Return the [X, Y] coordinate for the center point of the cell that contains the specified text.  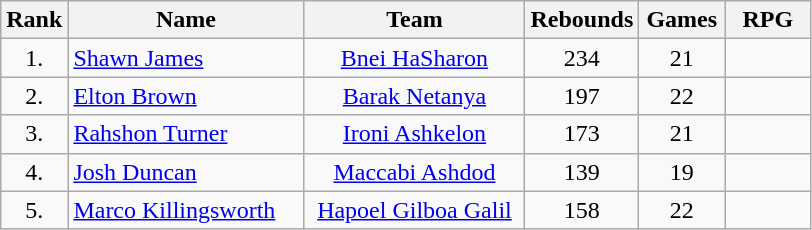
158 [582, 210]
Rank [34, 20]
RPG [768, 20]
Bnei HaSharon [414, 58]
Barak Netanya [414, 96]
4. [34, 172]
Ironi Ashkelon [414, 134]
Name [186, 20]
Josh Duncan [186, 172]
2. [34, 96]
Hapoel Gilboa Galil [414, 210]
Games [682, 20]
139 [582, 172]
Team [414, 20]
Elton Brown [186, 96]
173 [582, 134]
19 [682, 172]
197 [582, 96]
Marco Killingsworth [186, 210]
Maccabi Ashdod [414, 172]
Rebounds [582, 20]
1. [34, 58]
Shawn James [186, 58]
Rahshon Turner [186, 134]
234 [582, 58]
3. [34, 134]
5. [34, 210]
